Pinpoint the cell where the given text exists, returning its (x, y) midpoint coordinate. 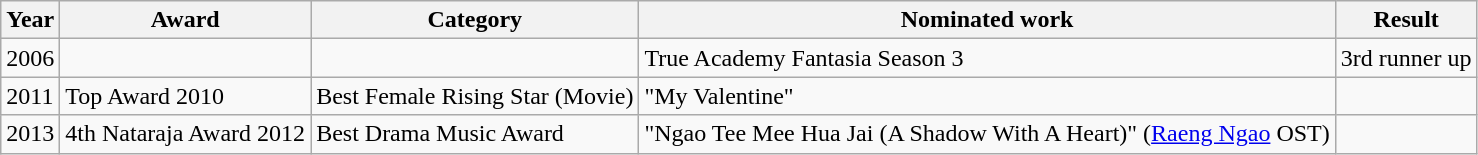
Award (186, 20)
2013 (30, 134)
Best Female Rising Star (Movie) (475, 96)
"My Valentine" (987, 96)
2006 (30, 58)
Top Award 2010 (186, 96)
Year (30, 20)
2011 (30, 96)
True Academy Fantasia Season 3 (987, 58)
Result (1406, 20)
4th Nataraja Award 2012 (186, 134)
Category (475, 20)
3rd runner up (1406, 58)
Nominated work (987, 20)
"Ngao Tee Mee Hua Jai (A Shadow With A Heart)" (Raeng Ngao OST) (987, 134)
Best Drama Music Award (475, 134)
